Determine the (X, Y) coordinate at the center of the cell enclosing the given text.  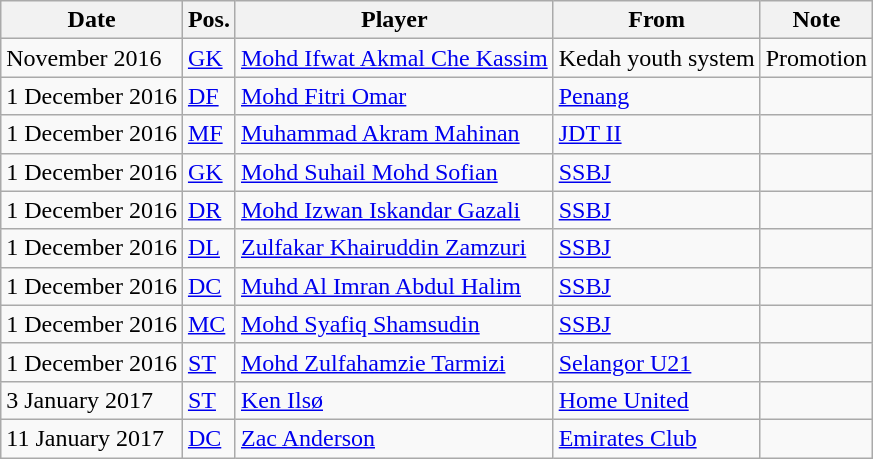
Muhammad Akram Mahinan (394, 134)
DL (208, 248)
Ken Ilsø (394, 400)
Home United (656, 400)
Date (92, 20)
November 2016 (92, 58)
Mohd Suhail Mohd Sofian (394, 172)
Kedah youth system (656, 58)
MC (208, 324)
Player (394, 20)
Mohd Ifwat Akmal Che Kassim (394, 58)
3 January 2017 (92, 400)
11 January 2017 (92, 438)
DR (208, 210)
Mohd Izwan Iskandar Gazali (394, 210)
Note (816, 20)
Mohd Zulfahamzie Tarmizi (394, 362)
Emirates Club (656, 438)
Zulfakar Khairuddin Zamzuri (394, 248)
Mohd Fitri Omar (394, 96)
Zac Anderson (394, 438)
Muhd Al Imran Abdul Halim (394, 286)
Penang (656, 96)
MF (208, 134)
JDT II (656, 134)
From (656, 20)
Promotion (816, 58)
DF (208, 96)
Pos. (208, 20)
Selangor U21 (656, 362)
Mohd Syafiq Shamsudin (394, 324)
